Output the [x, y] coordinate of the center of the cell containing the given text.  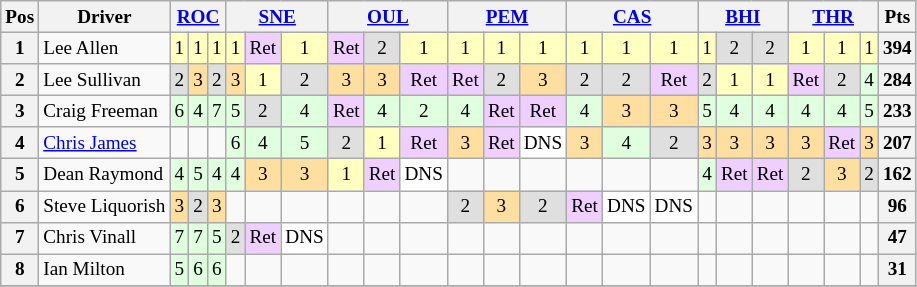
Driver [104, 17]
ROC [198, 17]
CAS [632, 17]
Dean Raymond [104, 175]
Steve Liquorish [104, 206]
Craig Freeman [104, 111]
8 [20, 270]
Chris James [104, 143]
OUL [388, 17]
Pts [897, 17]
394 [897, 48]
162 [897, 175]
47 [897, 238]
Ian Milton [104, 270]
THR [833, 17]
BHI [743, 17]
233 [897, 111]
Lee Allen [104, 48]
207 [897, 143]
SNE [277, 17]
Chris Vinall [104, 238]
31 [897, 270]
284 [897, 80]
96 [897, 206]
Pos [20, 17]
Lee Sullivan [104, 80]
PEM [506, 17]
